Capture the cell that displays the provided text and extract its [X, Y] central coordinate. 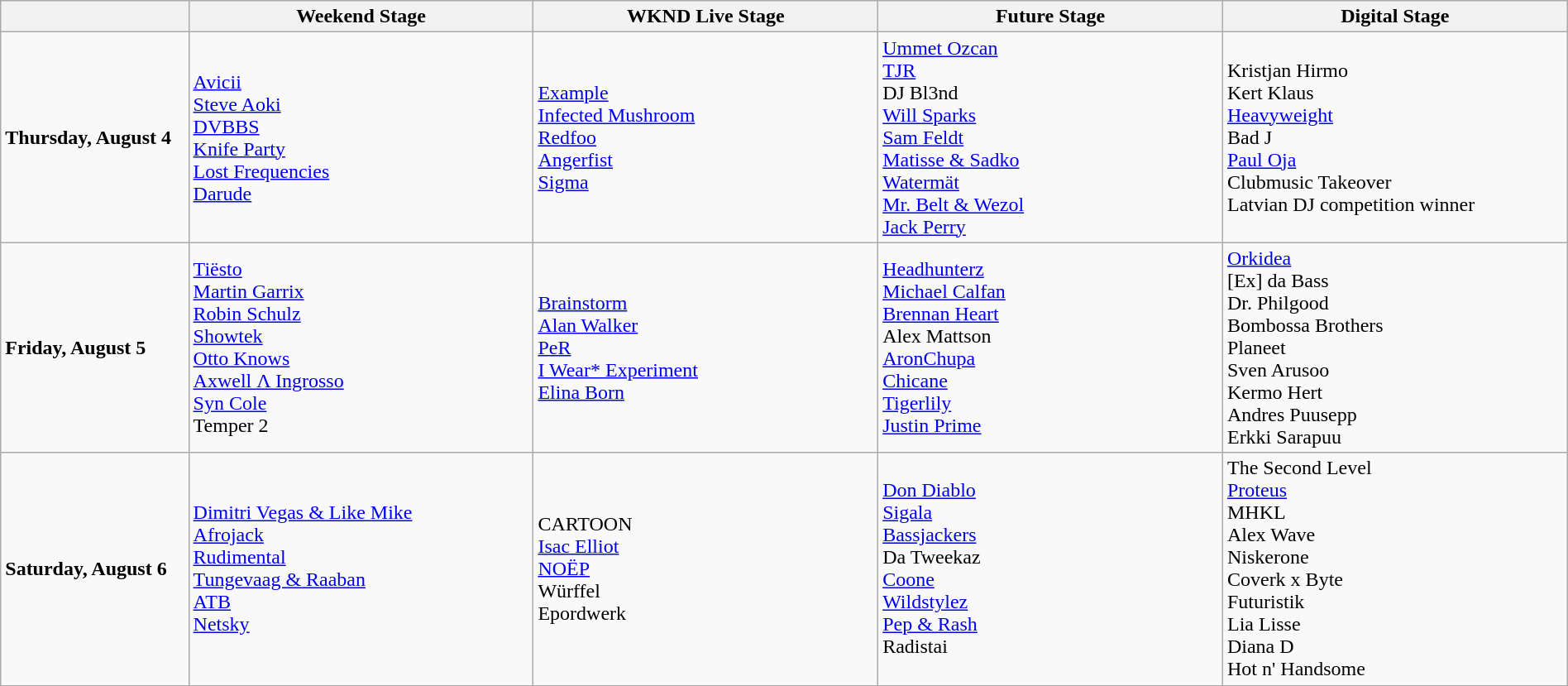
Don DiabloSigalaBassjackersDa TweekazCooneWildstylezPep & RashRadistai [1050, 569]
Saturday, August 6 [94, 569]
HeadhunterzMichael CalfanBrennan HeartAlex MattsonAronChupaChicaneTigerlilyJustin Prime [1050, 348]
Digital Stage [1394, 17]
TiëstoMartin GarrixRobin SchulzShowtekOtto KnowsAxwell Λ IngrossoSyn ColeTemper 2 [361, 348]
The Second LevelProteusMHKLAlex WaveNiskeroneCoverk x ByteFuturistikLia LisseDiana DHot n' Handsome [1394, 569]
Friday, August 5 [94, 348]
Dimitri Vegas & Like MikeAfrojackRudimentalTungevaag & RaabanATBNetsky [361, 569]
Weekend Stage [361, 17]
WKND Live Stage [706, 17]
CARTOONIsac ElliotNOËPWürffelEpordwerk [706, 569]
Kristjan HirmoKert KlausHeavyweightBad JPaul OjaClubmusic TakeoverLatvian DJ competition winner [1394, 137]
BrainstormAlan WalkerPeRI Wear* ExperimentElina Born [706, 348]
ExampleInfected MushroomRedfooAngerfistSigma [706, 137]
AviciiSteve AokiDVBBSKnife PartyLost FrequenciesDarude [361, 137]
Orkidea[Ex] da BassDr. PhilgoodBombossa BrothersPlaneetSven ArusooKermo HertAndres PuuseppErkki Sarapuu [1394, 348]
Thursday, August 4 [94, 137]
Ummet OzcanTJRDJ Bl3ndWill SparksSam FeldtMatisse & SadkoWatermätMr. Belt & WezolJack Perry [1050, 137]
Future Stage [1050, 17]
